Capture the cell that displays the provided text and extract its [X, Y] central coordinate. 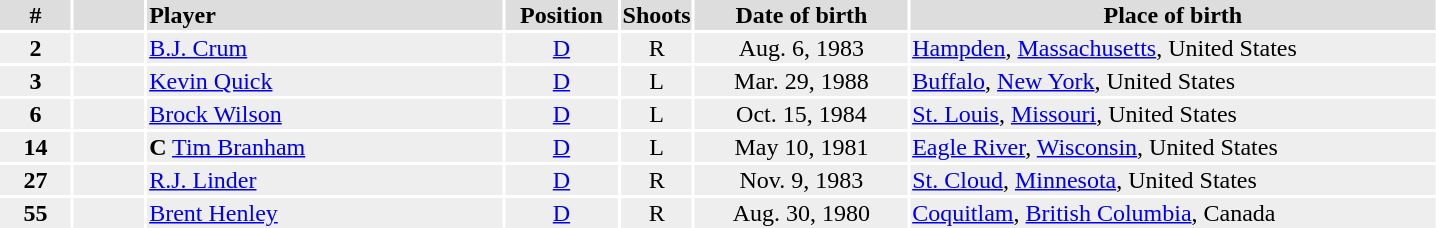
27 [36, 180]
55 [36, 213]
Coquitlam, British Columbia, Canada [1173, 213]
2 [36, 48]
Nov. 9, 1983 [802, 180]
# [36, 15]
Kevin Quick [325, 81]
Brock Wilson [325, 114]
Date of birth [802, 15]
Buffalo, New York, United States [1173, 81]
May 10, 1981 [802, 147]
Player [325, 15]
Shoots [656, 15]
Aug. 6, 1983 [802, 48]
14 [36, 147]
Hampden, Massachusetts, United States [1173, 48]
Mar. 29, 1988 [802, 81]
St. Louis, Missouri, United States [1173, 114]
R.J. Linder [325, 180]
Position [562, 15]
Brent Henley [325, 213]
St. Cloud, Minnesota, United States [1173, 180]
B.J. Crum [325, 48]
6 [36, 114]
C Tim Branham [325, 147]
Oct. 15, 1984 [802, 114]
Eagle River, Wisconsin, United States [1173, 147]
Aug. 30, 1980 [802, 213]
Place of birth [1173, 15]
3 [36, 81]
